Identify which cell holds the provided text, then report its [X, Y] central coordinate. 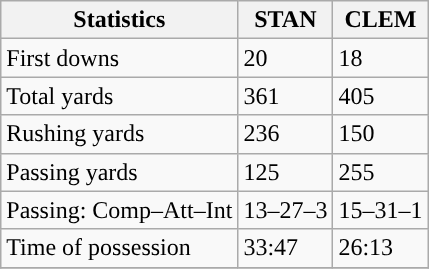
255 [380, 172]
Passing yards [120, 172]
20 [286, 58]
Total yards [120, 96]
236 [286, 134]
125 [286, 172]
13–27–3 [286, 210]
Time of possession [120, 248]
Statistics [120, 20]
Rushing yards [120, 134]
405 [380, 96]
STAN [286, 20]
361 [286, 96]
Passing: Comp–Att–Int [120, 210]
15–31–1 [380, 210]
33:47 [286, 248]
CLEM [380, 20]
First downs [120, 58]
18 [380, 58]
150 [380, 134]
26:13 [380, 248]
